Determine the [x, y] coordinate at the center of the cell enclosing the given text.  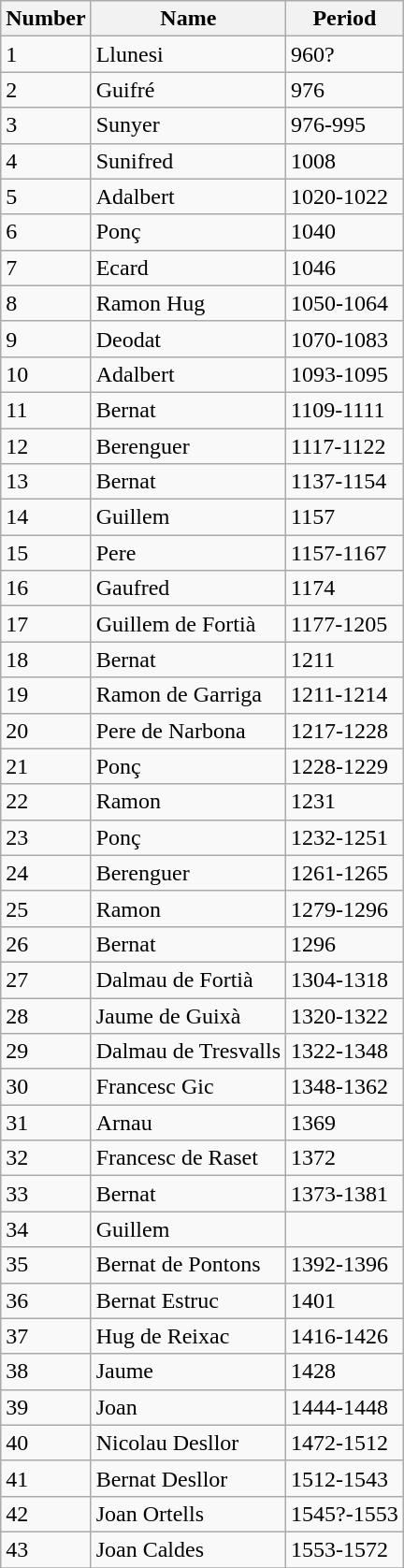
Dalmau de Fortià [188, 980]
39 [46, 1407]
1050-1064 [345, 303]
Bernat Desllor [188, 1478]
1261-1265 [345, 873]
Number [46, 19]
Francesc de Raset [188, 1158]
34 [46, 1229]
7 [46, 268]
976 [345, 90]
1304-1318 [345, 980]
1472-1512 [345, 1443]
1211 [345, 660]
1217-1228 [345, 731]
32 [46, 1158]
24 [46, 873]
Guifré [188, 90]
Bernat Estruc [188, 1300]
Jaume [188, 1372]
Nicolau Desllor [188, 1443]
Gaufred [188, 588]
30 [46, 1087]
Period [345, 19]
42 [46, 1514]
1296 [345, 944]
1093-1095 [345, 374]
3 [46, 125]
33 [46, 1194]
Llunesi [188, 54]
17 [46, 624]
1372 [345, 1158]
1348-1362 [345, 1087]
1545?-1553 [345, 1514]
1416-1426 [345, 1336]
13 [46, 482]
16 [46, 588]
Name [188, 19]
37 [46, 1336]
31 [46, 1123]
1553-1572 [345, 1549]
1008 [345, 161]
1020-1022 [345, 196]
21 [46, 766]
14 [46, 517]
Ecard [188, 268]
10 [46, 374]
20 [46, 731]
Sunyer [188, 125]
5 [46, 196]
1320-1322 [345, 1015]
1444-1448 [345, 1407]
4 [46, 161]
1512-1543 [345, 1478]
1177-1205 [345, 624]
6 [46, 232]
Joan [188, 1407]
28 [46, 1015]
23 [46, 837]
8 [46, 303]
12 [46, 446]
960? [345, 54]
1369 [345, 1123]
Hug de Reixac [188, 1336]
18 [46, 660]
27 [46, 980]
Pere [188, 553]
1231 [345, 802]
Joan Ortells [188, 1514]
1117-1122 [345, 446]
Jaume de Guixà [188, 1015]
1137-1154 [345, 482]
1109-1111 [345, 410]
1 [46, 54]
Ramon de Garriga [188, 695]
1040 [345, 232]
1174 [345, 588]
11 [46, 410]
Arnau [188, 1123]
1373-1381 [345, 1194]
38 [46, 1372]
15 [46, 553]
41 [46, 1478]
35 [46, 1265]
9 [46, 339]
22 [46, 802]
Francesc Gic [188, 1087]
Dalmau de Tresvalls [188, 1052]
1157-1167 [345, 553]
1046 [345, 268]
1228-1229 [345, 766]
1401 [345, 1300]
1322-1348 [345, 1052]
Joan Caldes [188, 1549]
36 [46, 1300]
1392-1396 [345, 1265]
1157 [345, 517]
2 [46, 90]
29 [46, 1052]
1070-1083 [345, 339]
1211-1214 [345, 695]
19 [46, 695]
26 [46, 944]
43 [46, 1549]
1428 [345, 1372]
976-995 [345, 125]
Pere de Narbona [188, 731]
Guillem de Fortià [188, 624]
Sunifred [188, 161]
Bernat de Pontons [188, 1265]
40 [46, 1443]
25 [46, 908]
Ramon Hug [188, 303]
1232-1251 [345, 837]
1279-1296 [345, 908]
Deodat [188, 339]
